From the cell containing the given text, extract its center point as (x, y) coordinate. 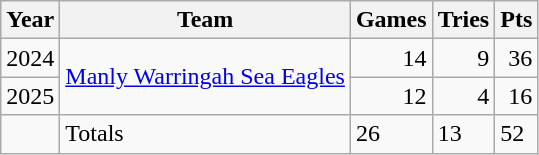
16 (516, 96)
12 (391, 96)
2025 (30, 96)
Year (30, 20)
13 (464, 134)
4 (464, 96)
9 (464, 58)
Games (391, 20)
36 (516, 58)
14 (391, 58)
2024 (30, 58)
Totals (206, 134)
Team (206, 20)
Tries (464, 20)
Manly Warringah Sea Eagles (206, 77)
Pts (516, 20)
26 (391, 134)
52 (516, 134)
